Pinpoint the cell where the given text exists, returning its (x, y) midpoint coordinate. 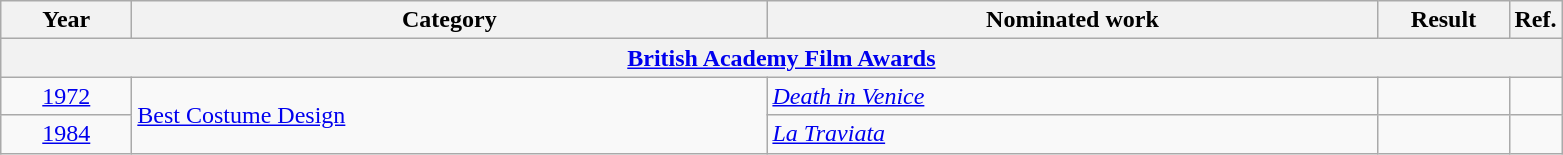
Ref. (1536, 20)
British Academy Film Awards (782, 58)
Death in Venice (1072, 96)
Result (1444, 20)
La Traviata (1072, 134)
Category (450, 20)
Nominated work (1072, 20)
1984 (66, 134)
Best Costume Design (450, 115)
Year (66, 20)
1972 (66, 96)
